Return [x, y] of the center of cell containing provided text 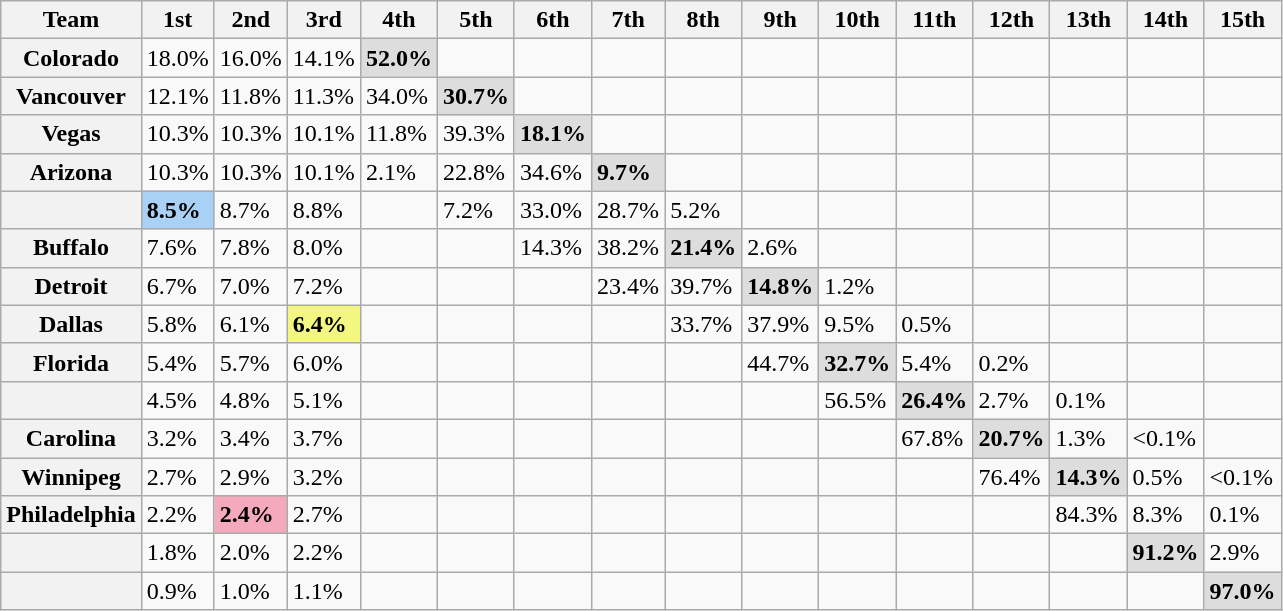
2nd [250, 20]
1.8% [178, 553]
5.2% [704, 210]
Buffalo [71, 248]
15th [1242, 20]
32.7% [858, 362]
2.0% [250, 553]
8.3% [1166, 515]
8.5% [178, 210]
9.5% [858, 324]
18.0% [178, 58]
34.6% [552, 172]
28.7% [628, 210]
8.7% [250, 210]
13th [1088, 20]
30.7% [476, 96]
Carolina [71, 438]
0.2% [1012, 362]
56.5% [858, 400]
6.7% [178, 286]
14.1% [324, 58]
5.8% [178, 324]
52.0% [398, 58]
7.0% [250, 286]
26.4% [934, 400]
2.1% [398, 172]
12.1% [178, 96]
Arizona [71, 172]
11.3% [324, 96]
2.4% [250, 515]
Vancouver [71, 96]
6.0% [324, 362]
1st [178, 20]
34.0% [398, 96]
11th [934, 20]
3.4% [250, 438]
7th [628, 20]
14th [1166, 20]
7.6% [178, 248]
21.4% [704, 248]
16.0% [250, 58]
5.7% [250, 362]
14.8% [780, 286]
4.5% [178, 400]
44.7% [780, 362]
Florida [71, 362]
1.0% [250, 591]
9.7% [628, 172]
8.8% [324, 210]
33.7% [704, 324]
91.2% [1166, 553]
23.4% [628, 286]
3rd [324, 20]
5.1% [324, 400]
5th [476, 20]
Team [71, 20]
3.7% [324, 438]
Detroit [71, 286]
Vegas [71, 134]
Philadelphia [71, 515]
Colorado [71, 58]
4th [398, 20]
Winnipeg [71, 477]
67.8% [934, 438]
6.4% [324, 324]
Dallas [71, 324]
1.2% [858, 286]
10th [858, 20]
8th [704, 20]
33.0% [552, 210]
1.3% [1088, 438]
38.2% [628, 248]
8.0% [324, 248]
9th [780, 20]
20.7% [1012, 438]
7.8% [250, 248]
39.7% [704, 286]
22.8% [476, 172]
39.3% [476, 134]
18.1% [552, 134]
37.9% [780, 324]
76.4% [1012, 477]
84.3% [1088, 515]
0.9% [178, 591]
4.8% [250, 400]
12th [1012, 20]
97.0% [1242, 591]
1.1% [324, 591]
6th [552, 20]
2.6% [780, 248]
6.1% [250, 324]
